Find where the given text appears and provide that cell's center as [X, Y] coordinate. 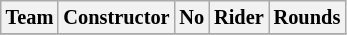
Rider [239, 17]
No [192, 17]
Team [30, 17]
Rounds [308, 17]
Constructor [116, 17]
